Identify which cell holds the provided text, then report its [X, Y] central coordinate. 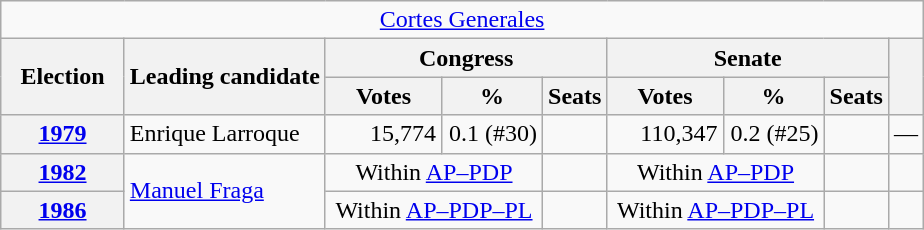
110,347 [665, 134]
1979 [63, 134]
Election [63, 77]
1982 [63, 172]
0.2 (#25) [774, 134]
Cortes Generales [462, 20]
1986 [63, 210]
Manuel Fraga [224, 191]
— [906, 134]
Leading candidate [224, 77]
Congress [466, 58]
0.1 (#30) [492, 134]
15,774 [383, 134]
Senate [748, 58]
Enrique Larroque [224, 134]
